Find where the given text appears and provide that cell's center as (x, y) coordinate. 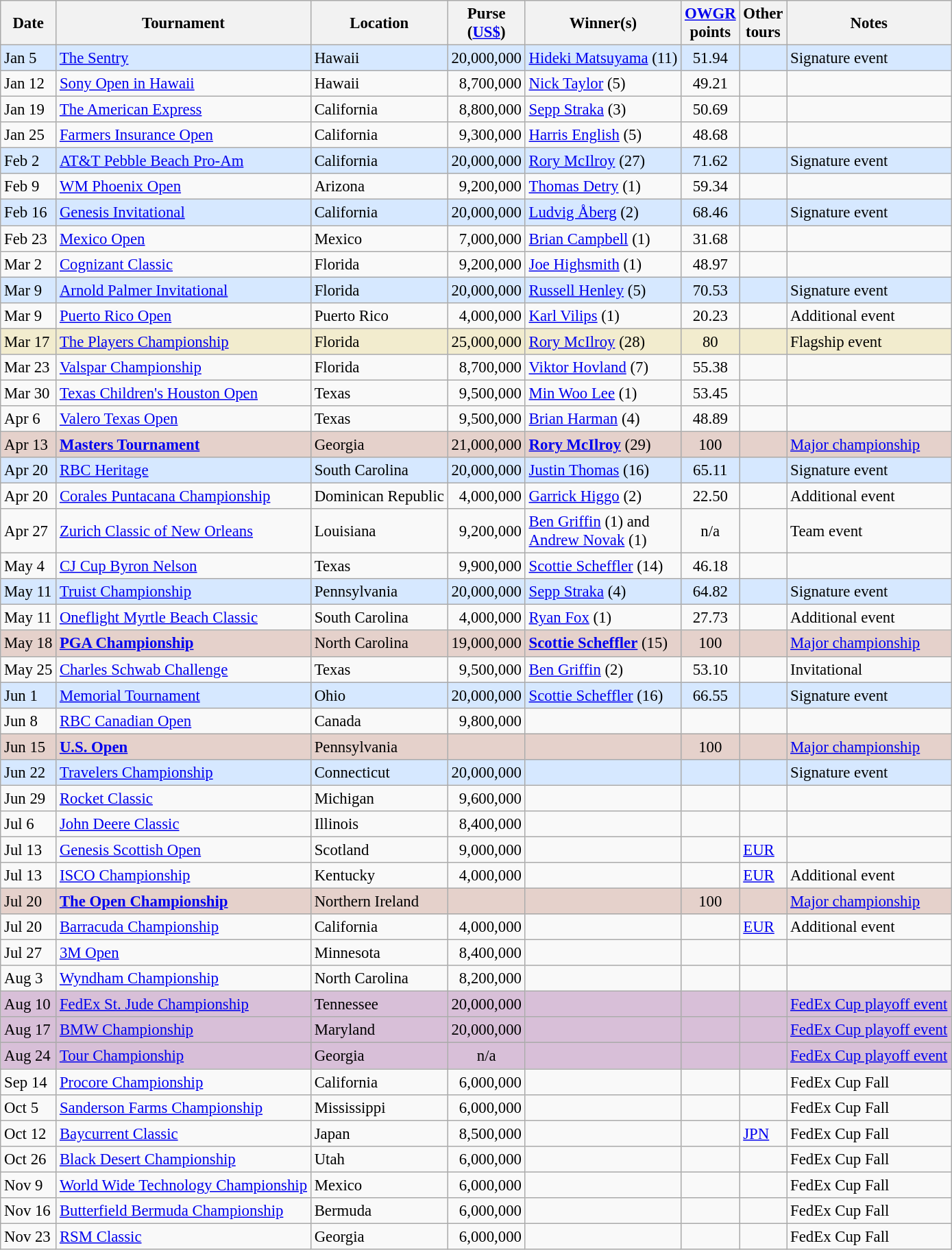
53.10 (710, 669)
FedEx St. Jude Championship (184, 1005)
22.50 (710, 496)
Texas Children's Houston Open (184, 393)
Dominican Republic (379, 496)
Masters Tournament (184, 444)
19,000,000 (487, 644)
Sepp Straka (3) (603, 110)
9,600,000 (487, 798)
Feb 16 (29, 213)
The Sentry (184, 58)
Joe Highsmith (1) (603, 264)
Othertours (764, 23)
John Deere Classic (184, 824)
25,000,000 (487, 341)
59.34 (710, 187)
JPN (764, 1133)
Sepp Straka (4) (603, 592)
65.11 (710, 470)
Feb 9 (29, 187)
Oct 12 (29, 1133)
Jul 6 (29, 824)
PGA Championship (184, 644)
8,500,000 (487, 1133)
Zurich Classic of New Orleans (184, 531)
AT&T Pebble Beach Pro-Am (184, 161)
Nov 23 (29, 1236)
Rory McIlroy (29) (603, 444)
Notes (869, 23)
Apr 13 (29, 444)
Mississippi (379, 1107)
27.73 (710, 618)
Winner(s) (603, 23)
Nick Taylor (5) (603, 84)
Puerto Rico Open (184, 315)
RSM Classic (184, 1236)
Ben Griffin (1) and Andrew Novak (1) (603, 531)
Wyndham Championship (184, 978)
Justin Thomas (16) (603, 470)
Jul 27 (29, 953)
Barracuda Championship (184, 927)
Jan 25 (29, 135)
Nov 16 (29, 1211)
Northern Ireland (379, 902)
Travelers Championship (184, 773)
50.69 (710, 110)
Apr 6 (29, 419)
Purse(US$) (487, 23)
Oct 5 (29, 1107)
Rory McIlroy (28) (603, 341)
Jun 8 (29, 721)
World Wide Technology Championship (184, 1185)
Utah (379, 1159)
Mar 23 (29, 368)
Sanderson Farms Championship (184, 1107)
The Players Championship (184, 341)
Tennessee (379, 1005)
Jan 5 (29, 58)
Michigan (379, 798)
Baycurrent Classic (184, 1133)
Arnold Palmer Invitational (184, 290)
WM Phoenix Open (184, 187)
May 25 (29, 669)
Charles Schwab Challenge (184, 669)
66.55 (710, 695)
Procore Championship (184, 1082)
3M Open (184, 953)
20.23 (710, 315)
Memorial Tournament (184, 695)
Brian Harman (4) (603, 419)
Aug 17 (29, 1031)
Black Desert Championship (184, 1159)
Corales Puntacana Championship (184, 496)
71.62 (710, 161)
9,300,000 (487, 135)
Louisiana (379, 531)
48.89 (710, 419)
Jan 19 (29, 110)
Canada (379, 721)
Invitational (869, 669)
May 18 (29, 644)
Scottie Scheffler (15) (603, 644)
Sep 14 (29, 1082)
Hideki Matsuyama (11) (603, 58)
Team event (869, 531)
Tournament (184, 23)
Butterfield Bermuda Championship (184, 1211)
Rory McIlroy (27) (603, 161)
Brian Campbell (1) (603, 239)
Tour Championship (184, 1056)
8,800,000 (487, 110)
Ludvig Åberg (2) (603, 213)
Japan (379, 1133)
Harris English (5) (603, 135)
Arizona (379, 187)
55.38 (710, 368)
Mar 30 (29, 393)
70.53 (710, 290)
Jun 22 (29, 773)
9,900,000 (487, 566)
Location (379, 23)
9,000,000 (487, 850)
49.21 (710, 84)
Farmers Insurance Open (184, 135)
Mar 17 (29, 341)
Minnesota (379, 953)
9,800,000 (487, 721)
CJ Cup Byron Nelson (184, 566)
Ben Griffin (2) (603, 669)
Aug 10 (29, 1005)
80 (710, 341)
Apr 27 (29, 531)
Valero Texas Open (184, 419)
Valspar Championship (184, 368)
48.97 (710, 264)
Aug 24 (29, 1056)
Mexico Open (184, 239)
Jun 1 (29, 695)
46.18 (710, 566)
ISCO Championship (184, 876)
Ryan Fox (1) (603, 618)
BMW Championship (184, 1031)
Genesis Invitational (184, 213)
Oneflight Myrtle Beach Classic (184, 618)
RBC Canadian Open (184, 721)
21,000,000 (487, 444)
Feb 2 (29, 161)
Nov 9 (29, 1185)
Jun 15 (29, 747)
Genesis Scottish Open (184, 850)
7,000,000 (487, 239)
Bermuda (379, 1211)
May 4 (29, 566)
Rocket Classic (184, 798)
Illinois (379, 824)
The American Express (184, 110)
Oct 26 (29, 1159)
Scotland (379, 850)
Scottie Scheffler (16) (603, 695)
Min Woo Lee (1) (603, 393)
Flagship event (869, 341)
Date (29, 23)
Truist Championship (184, 592)
OWGRpoints (710, 23)
Thomas Detry (1) (603, 187)
8,200,000 (487, 978)
Connecticut (379, 773)
Garrick Higgo (2) (603, 496)
Scottie Scheffler (14) (603, 566)
68.46 (710, 213)
Kentucky (379, 876)
Viktor Hovland (7) (603, 368)
Puerto Rico (379, 315)
Sony Open in Hawaii (184, 84)
Maryland (379, 1031)
48.68 (710, 135)
Jun 29 (29, 798)
53.45 (710, 393)
Jan 12 (29, 84)
Karl Vilips (1) (603, 315)
Feb 23 (29, 239)
Aug 3 (29, 978)
U.S. Open (184, 747)
Ohio (379, 695)
The Open Championship (184, 902)
64.82 (710, 592)
Russell Henley (5) (603, 290)
31.68 (710, 239)
Mar 2 (29, 264)
Cognizant Classic (184, 264)
RBC Heritage (184, 470)
51.94 (710, 58)
